Locate the cell with the specified text and output its [X, Y] center coordinate. 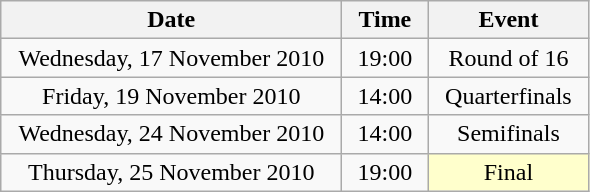
Final [508, 172]
Time [385, 20]
Date [172, 20]
Wednesday, 17 November 2010 [172, 58]
Round of 16 [508, 58]
Thursday, 25 November 2010 [172, 172]
Quarterfinals [508, 96]
Semifinals [508, 134]
Friday, 19 November 2010 [172, 96]
Event [508, 20]
Wednesday, 24 November 2010 [172, 134]
